Scan for the cell matching the given text and deliver its (X, Y) coordinate at center. 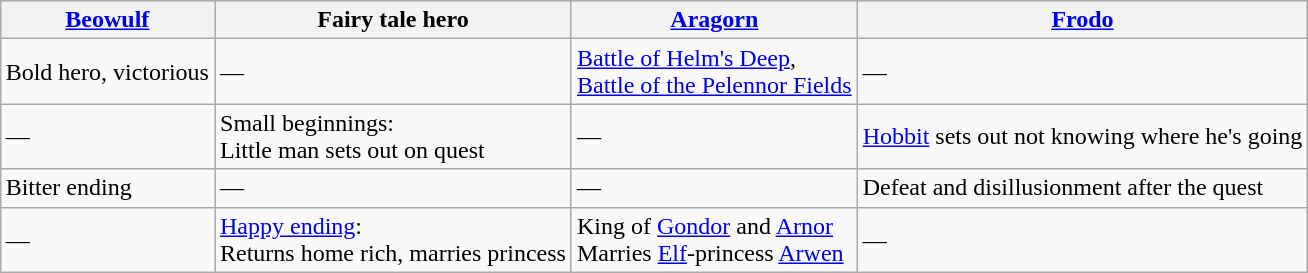
Aragorn (714, 20)
Small beginnings:Little man sets out on quest (392, 136)
Bitter ending (107, 188)
Fairy tale hero (392, 20)
Battle of Helm's Deep,Battle of the Pelennor Fields (714, 72)
Bold hero, victorious (107, 72)
Beowulf (107, 20)
Happy ending:Returns home rich, marries princess (392, 240)
King of Gondor and ArnorMarries Elf-princess Arwen (714, 240)
Defeat and disillusionment after the quest (1082, 188)
Frodo (1082, 20)
Hobbit sets out not knowing where he's going (1082, 136)
